Search for the cell housing the specified text and yield its [X, Y] center coordinate. 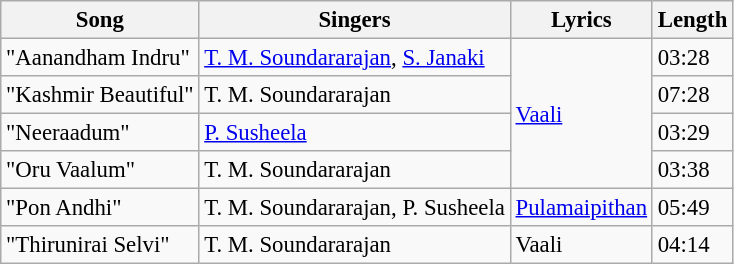
03:28 [692, 58]
"Oru Vaalum" [100, 170]
"Aanandham Indru" [100, 58]
07:28 [692, 95]
"Kashmir Beautiful" [100, 95]
"Thirunirai Selvi" [100, 245]
Lyrics [581, 20]
03:38 [692, 170]
Pulamaipithan [581, 208]
"Pon Andhi" [100, 208]
03:29 [692, 133]
Singers [354, 20]
Song [100, 20]
Length [692, 20]
04:14 [692, 245]
05:49 [692, 208]
T. M. Soundararajan, P. Susheela [354, 208]
T. M. Soundararajan, S. Janaki [354, 58]
P. Susheela [354, 133]
"Neeraadum" [100, 133]
